Output the [X, Y] coordinate of the center of the cell containing the given text.  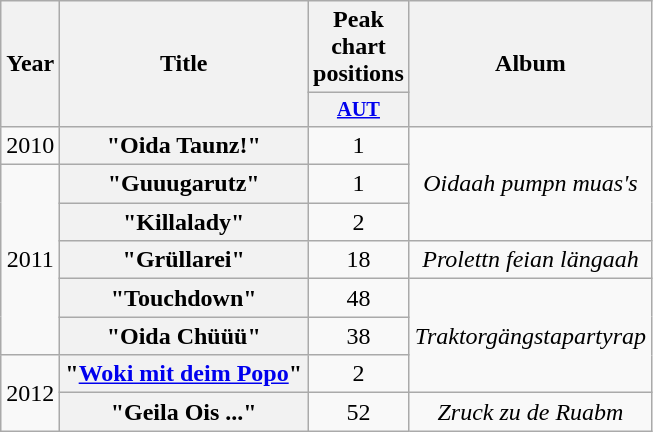
Peak chart positions [359, 47]
38 [359, 336]
Year [30, 64]
52 [359, 412]
"Killalady" [184, 222]
Prolettn feian längaah [530, 260]
Title [184, 64]
"Oida Taunz!" [184, 145]
"Geila Ois ..." [184, 412]
Zruck zu de Ruabm [530, 412]
Traktorgängstapartyrap [530, 336]
2011 [30, 260]
2010 [30, 145]
18 [359, 260]
2012 [30, 393]
"Woki mit deim Popo" [184, 374]
"Touchdown" [184, 298]
"Grüllarei" [184, 260]
AUT [359, 110]
"Guuugarutz" [184, 184]
"Oida Chüüü" [184, 336]
Album [530, 64]
48 [359, 298]
Oidaah pumpn muas's [530, 183]
